From the cell containing the given text, extract its center point as [X, Y] coordinate. 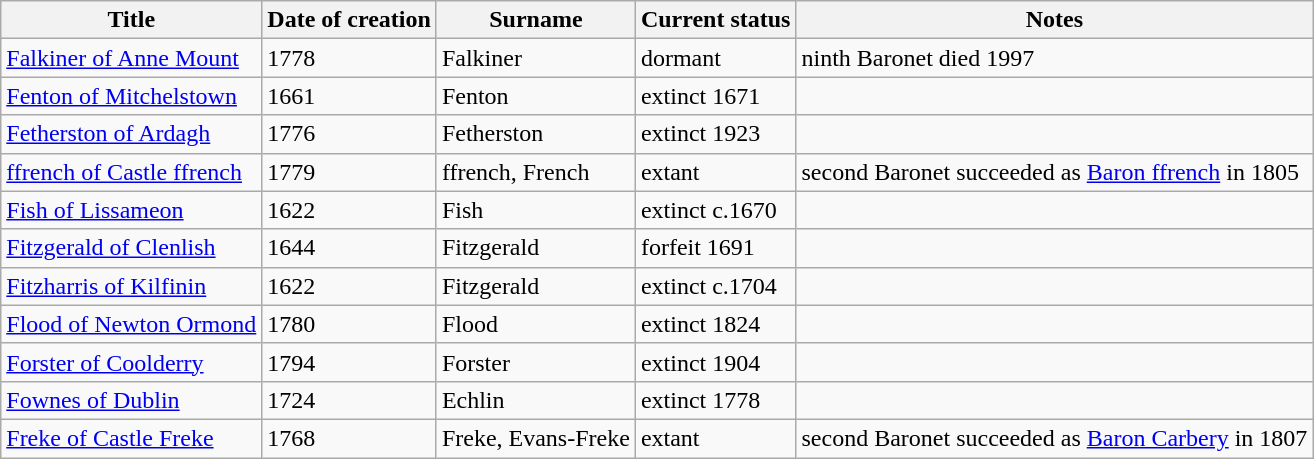
Fenton [536, 96]
Falkiner [536, 58]
Fitzharris of Kilfinin [132, 286]
Forster of Coolderry [132, 362]
second Baronet succeeded as Baron Carbery in 1807 [1054, 438]
Fetherston [536, 134]
Flood of Newton Ormond [132, 324]
second Baronet succeeded as Baron ffrench in 1805 [1054, 172]
ffrench, French [536, 172]
Title [132, 20]
Fenton of Mitchelstown [132, 96]
extinct 1904 [716, 362]
ninth Baronet died 1997 [1054, 58]
extinct 1778 [716, 400]
Freke of Castle Freke [132, 438]
extinct c.1670 [716, 210]
forfeit 1691 [716, 248]
Falkiner of Anne Mount [132, 58]
Freke, Evans-Freke [536, 438]
extinct 1671 [716, 96]
Surname [536, 20]
extinct 1923 [716, 134]
Fish [536, 210]
extinct c.1704 [716, 286]
Fish of Lissameon [132, 210]
1661 [350, 96]
Forster [536, 362]
Flood [536, 324]
Fitzgerald of Clenlish [132, 248]
1778 [350, 58]
Fetherston of Ardagh [132, 134]
Current status [716, 20]
1776 [350, 134]
1794 [350, 362]
extinct 1824 [716, 324]
1724 [350, 400]
1780 [350, 324]
1644 [350, 248]
Date of creation [350, 20]
Notes [1054, 20]
ffrench of Castle ffrench [132, 172]
Fownes of Dublin [132, 400]
1768 [350, 438]
Echlin [536, 400]
dormant [716, 58]
1779 [350, 172]
